Find where the given text appears and provide that cell's center as (x, y) coordinate. 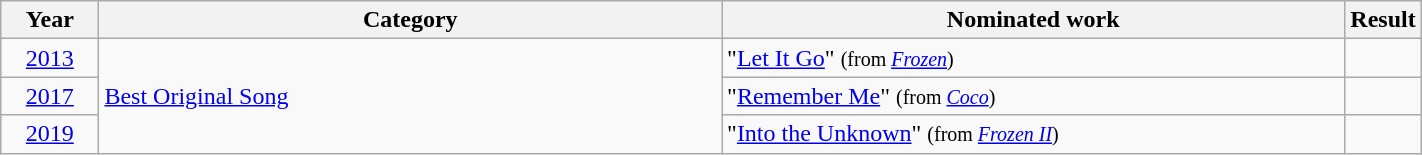
2013 (50, 58)
2019 (50, 134)
Best Original Song (410, 96)
"Remember Me" (from Coco) (1034, 96)
Year (50, 20)
Result (1383, 20)
Nominated work (1034, 20)
2017 (50, 96)
"Let It Go" (from Frozen) (1034, 58)
Category (410, 20)
"Into the Unknown" (from Frozen II) (1034, 134)
